Provide the [X, Y] coordinate of the cell's center where the given text is located.  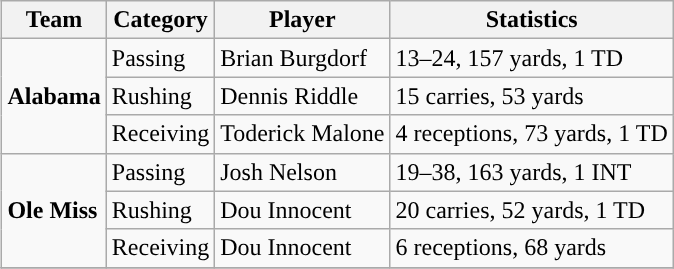
Dennis Riddle [302, 96]
Josh Nelson [302, 172]
Statistics [532, 20]
4 receptions, 73 yards, 1 TD [532, 134]
6 receptions, 68 yards [532, 248]
13–24, 157 yards, 1 TD [532, 58]
Ole Miss [54, 210]
Team [54, 20]
Player [302, 20]
19–38, 163 yards, 1 INT [532, 172]
Alabama [54, 96]
Toderick Malone [302, 134]
Brian Burgdorf [302, 58]
20 carries, 52 yards, 1 TD [532, 210]
Category [160, 20]
15 carries, 53 yards [532, 96]
